Locate the cell with the specified text and output its (X, Y) center coordinate. 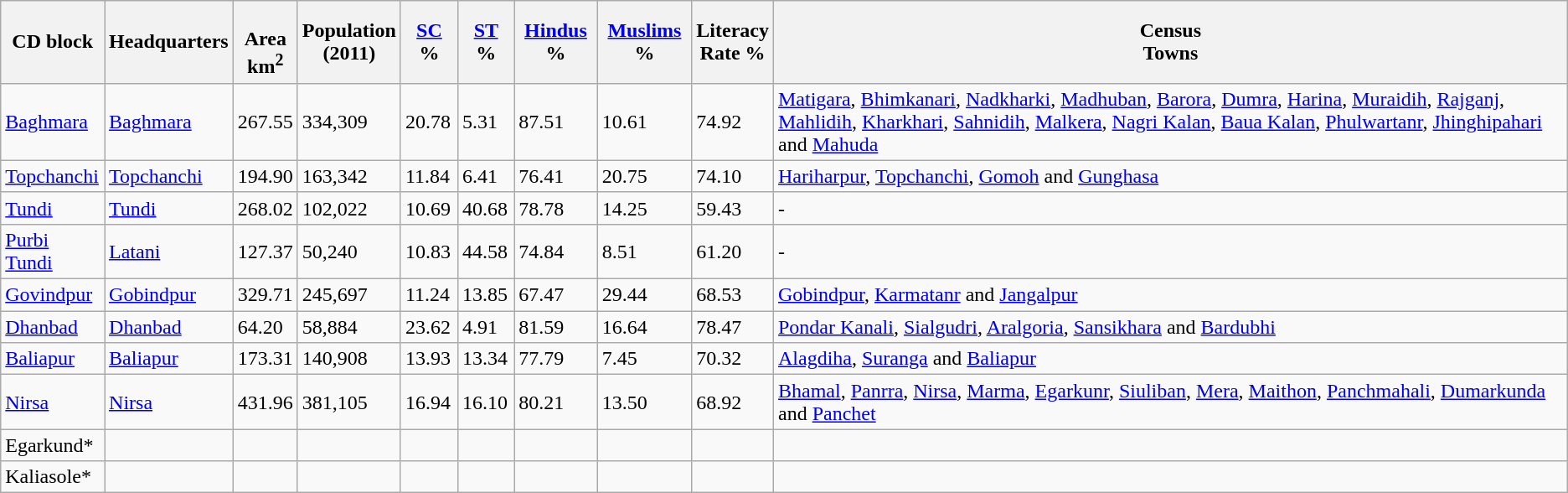
78.47 (733, 327)
61.20 (733, 252)
23.62 (429, 327)
268.02 (265, 208)
50,240 (348, 252)
140,908 (348, 359)
44.58 (486, 252)
11.84 (429, 176)
Alagdiha, Suranga and Baliapur (1170, 359)
Population(2011) (348, 42)
Egarkund* (53, 445)
Govindpur (53, 295)
329.71 (265, 295)
Headquarters (169, 42)
81.59 (556, 327)
80.21 (556, 402)
Kaliasole* (53, 477)
64.20 (265, 327)
13.85 (486, 295)
68.53 (733, 295)
14.25 (645, 208)
245,697 (348, 295)
381,105 (348, 402)
Hariharpur, Topchanchi, Gomoh and Gunghasa (1170, 176)
10.69 (429, 208)
173.31 (265, 359)
Gobindpur, Karmatanr and Jangalpur (1170, 295)
Latani (169, 252)
11.24 (429, 295)
87.51 (556, 122)
4.91 (486, 327)
59.43 (733, 208)
5.31 (486, 122)
58,884 (348, 327)
CD block (53, 42)
194.90 (265, 176)
74.92 (733, 122)
16.10 (486, 402)
10.83 (429, 252)
8.51 (645, 252)
16.94 (429, 402)
13.50 (645, 402)
74.84 (556, 252)
13.93 (429, 359)
Pondar Kanali, Sialgudri, Aralgoria, Sansikhara and Bardubhi (1170, 327)
78.78 (556, 208)
Hindus % (556, 42)
20.75 (645, 176)
334,309 (348, 122)
267.55 (265, 122)
Areakm2 (265, 42)
431.96 (265, 402)
40.68 (486, 208)
70.32 (733, 359)
7.45 (645, 359)
16.64 (645, 327)
ST % (486, 42)
Literacy Rate % (733, 42)
Bhamal, Panrra, Nirsa, Marma, Egarkunr, Siuliban, Mera, Maithon, Panchmahali, Dumarkunda and Panchet (1170, 402)
68.92 (733, 402)
Purbi Tundi (53, 252)
13.34 (486, 359)
6.41 (486, 176)
67.47 (556, 295)
102,022 (348, 208)
76.41 (556, 176)
CensusTowns (1170, 42)
163,342 (348, 176)
77.79 (556, 359)
Gobindpur (169, 295)
20.78 (429, 122)
29.44 (645, 295)
10.61 (645, 122)
SC % (429, 42)
Muslims % (645, 42)
127.37 (265, 252)
74.10 (733, 176)
